Scan for the cell matching the given text and deliver its [X, Y] coordinate at center. 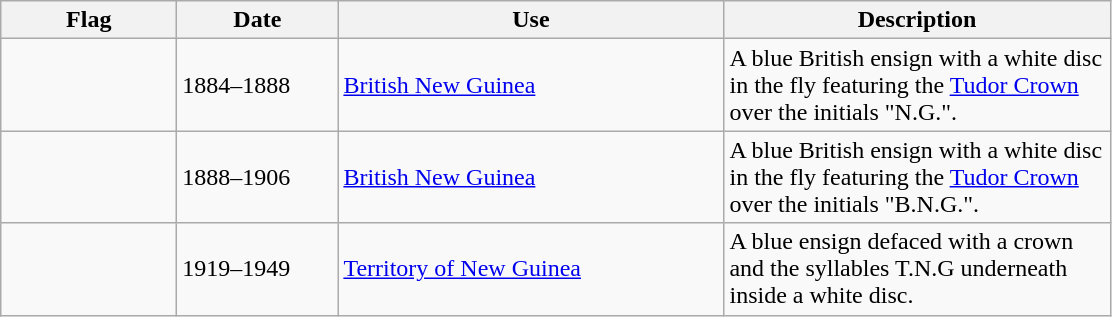
A blue British ensign with a white disc in the fly featuring the Tudor Crown over the initials "N.G.". [917, 85]
1884–1888 [258, 85]
Territory of New Guinea [531, 269]
Date [258, 20]
A blue ensign defaced with a crown and the syllables T.N.G underneath inside a white disc. [917, 269]
Use [531, 20]
A blue British ensign with a white disc in the fly featuring the Tudor Crown over the initials "B.N.G.". [917, 177]
Description [917, 20]
1888–1906 [258, 177]
1919–1949 [258, 269]
Flag [89, 20]
